Scan for the cell matching the given text and deliver its [x, y] coordinate at center. 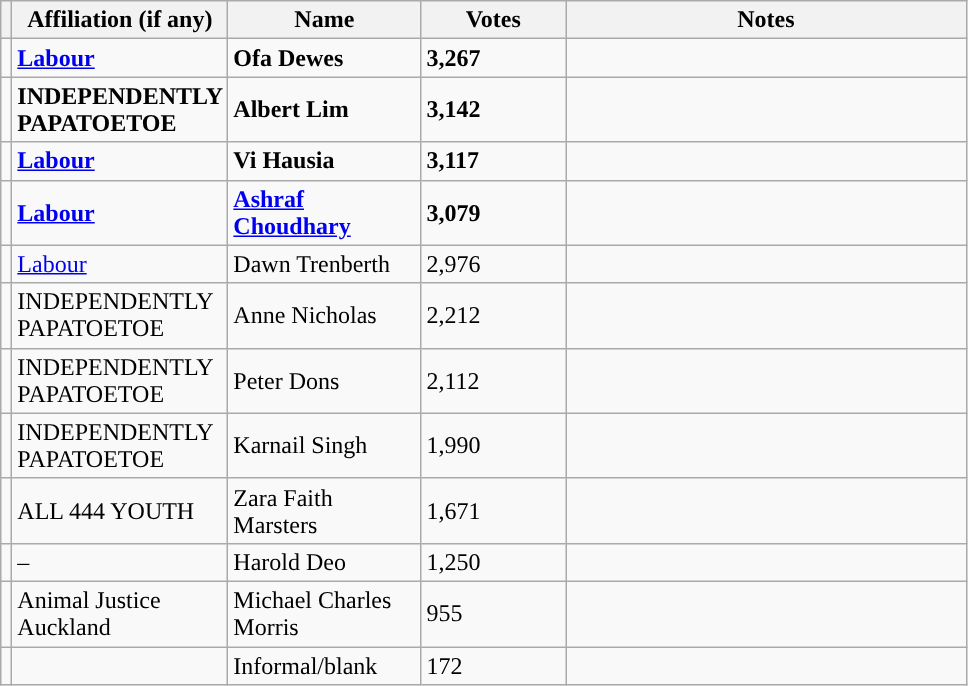
Anne Nicholas [324, 316]
2,212 [494, 316]
1,990 [494, 446]
3,267 [494, 58]
Affiliation (if any) [120, 20]
Informal/blank [324, 665]
Zara Faith Marsters [324, 510]
Name [324, 20]
Albert Lim [324, 110]
955 [494, 614]
3,079 [494, 212]
Michael Charles Morris [324, 614]
ALL 444 YOUTH [120, 510]
Animal Justice Auckland [120, 614]
Ashraf Choudhary [324, 212]
Harold Deo [324, 562]
2,976 [494, 264]
– [120, 562]
2,112 [494, 380]
3,117 [494, 161]
Notes [766, 20]
1,250 [494, 562]
Peter Dons [324, 380]
Dawn Trenberth [324, 264]
Votes [494, 20]
Vi Hausia [324, 161]
172 [494, 665]
3,142 [494, 110]
Ofa Dewes [324, 58]
1,671 [494, 510]
Karnail Singh [324, 446]
